Search for the cell housing the specified text and yield its [x, y] center coordinate. 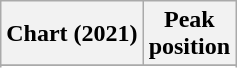
Peakposition [189, 34]
Chart (2021) [72, 34]
